Capture the cell that displays the provided text and extract its [X, Y] central coordinate. 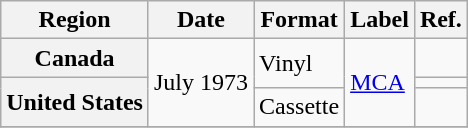
Ref. [440, 20]
Cassette [300, 107]
Format [300, 20]
MCA [380, 82]
Region [75, 20]
July 1973 [200, 82]
Date [200, 20]
United States [75, 102]
Canada [75, 58]
Label [380, 20]
Vinyl [300, 64]
